Scan for the cell matching the given text and deliver its [X, Y] coordinate at center. 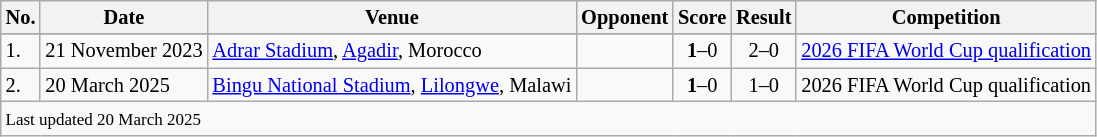
Opponent [624, 17]
1. [21, 51]
Adrar Stadium, Agadir, Morocco [392, 51]
No. [21, 17]
Venue [392, 17]
20 March 2025 [124, 85]
21 November 2023 [124, 51]
Result [764, 17]
Bingu National Stadium, Lilongwe, Malawi [392, 85]
Competition [946, 17]
Date [124, 17]
Score [702, 17]
2–0 [764, 51]
2. [21, 85]
Last updated 20 March 2025 [548, 118]
